Capture the cell that displays the provided text and extract its [x, y] central coordinate. 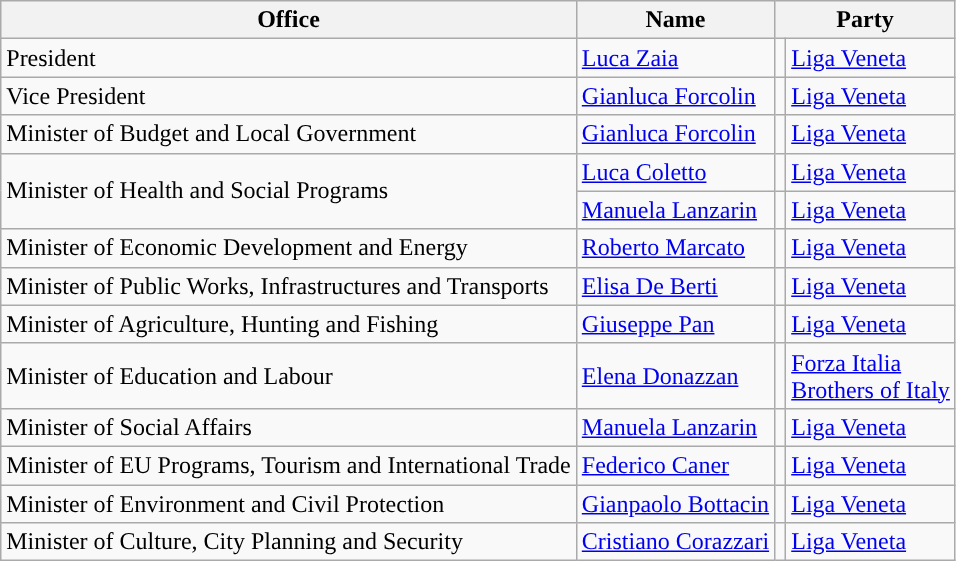
Minister of Health and Social Programs [289, 191]
Giuseppe Pan [675, 324]
Federico Caner [675, 465]
Minister of Economic Development and Energy [289, 248]
Minister of Agriculture, Hunting and Fishing [289, 324]
Cristiano Corazzari [675, 542]
Gianpaolo Bottacin [675, 503]
Name [675, 20]
Minister of Public Works, Infrastructures and Transports [289, 286]
Luca Coletto [675, 172]
Elena Donazzan [675, 376]
Elisa De Berti [675, 286]
Roberto Marcato [675, 248]
Minister of Education and Labour [289, 376]
Minister of EU Programs, Tourism and International Trade [289, 465]
Minister of Budget and Local Government [289, 134]
Vice President [289, 96]
President [289, 58]
Forza Italia Brothers of Italy [871, 376]
Office [289, 20]
Minister of Culture, City Planning and Security [289, 542]
Party [866, 20]
Minister of Environment and Civil Protection [289, 503]
Minister of Social Affairs [289, 427]
Luca Zaia [675, 58]
